Provide the (x, y) coordinate of the cell's center where the given text is located.  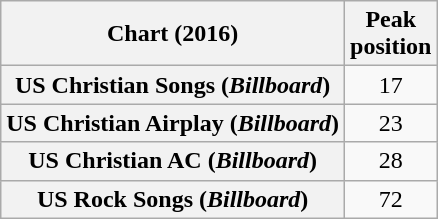
US Christian Songs (Billboard) (173, 85)
US Rock Songs (Billboard) (173, 199)
72 (391, 199)
28 (391, 161)
US Christian AC (Billboard) (173, 161)
Peakposition (391, 34)
23 (391, 123)
US Christian Airplay (Billboard) (173, 123)
17 (391, 85)
Chart (2016) (173, 34)
